Output the (x, y) coordinate of the center of the cell containing the given text.  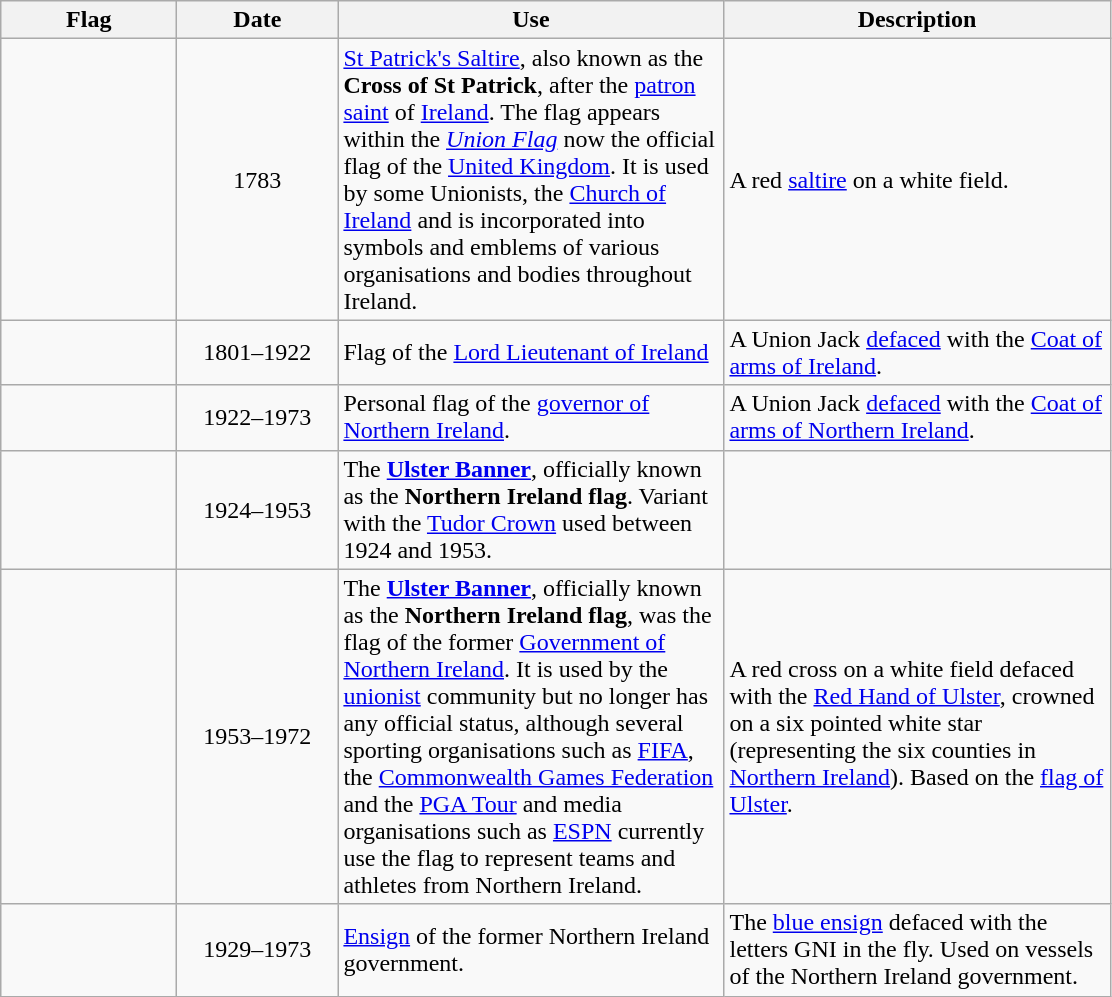
The blue ensign defaced with the letters GNI in the fly. Used on vessels of the Northern Ireland government. (917, 950)
Flag (89, 20)
A Union Jack defaced with the Coat of arms of Northern Ireland. (917, 418)
Use (531, 20)
1924–1953 (258, 510)
The Ulster Banner, officially known as the Northern Ireland flag. Variant with the Tudor Crown used between 1924 and 1953. (531, 510)
Ensign of the former Northern Ireland government. (531, 950)
Description (917, 20)
1929–1973 (258, 950)
1783 (258, 180)
Flag of the Lord Lieutenant of Ireland (531, 352)
Personal flag of the governor of Northern Ireland. (531, 418)
Date (258, 20)
A red saltire on a white field. (917, 180)
A Union Jack defaced with the Coat of arms of Ireland. (917, 352)
1801–1922 (258, 352)
1922–1973 (258, 418)
1953–1972 (258, 736)
